Identify which cell holds the provided text, then report its [X, Y] central coordinate. 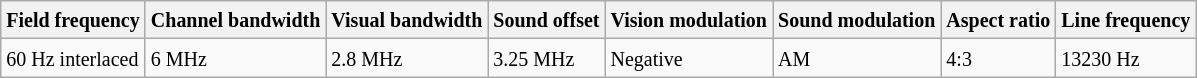
Channel bandwidth [236, 20]
AM [857, 58]
Aspect ratio [998, 20]
Line frequency [1126, 20]
60 Hz interlaced [74, 58]
3.25 MHz [546, 58]
Field frequency [74, 20]
Visual bandwidth [407, 20]
4:3 [998, 58]
13230 Hz [1126, 58]
Vision modulation [689, 20]
Sound offset [546, 20]
6 MHz [236, 58]
2.8 MHz [407, 58]
Sound modulation [857, 20]
Negative [689, 58]
